Extract the [X, Y] coordinate from the center of the cell holding the provided text.  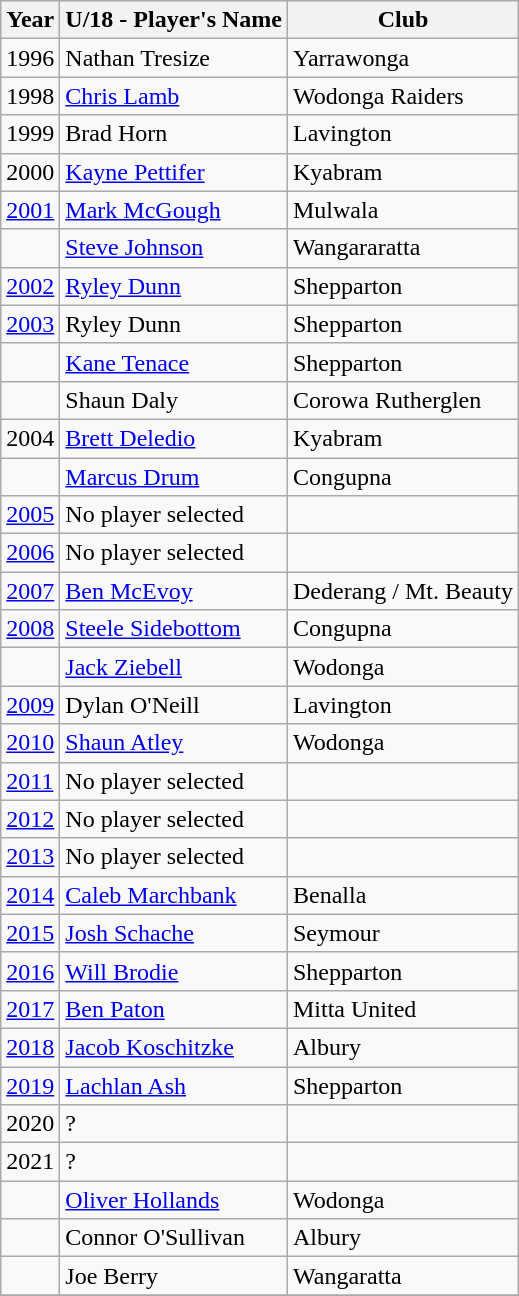
2000 [30, 172]
2006 [30, 553]
Ben McEvoy [174, 591]
Steve Johnson [174, 248]
Wodonga Raiders [402, 96]
Kane Tenace [174, 362]
2018 [30, 1047]
Benalla [402, 895]
Dederang / Mt. Beauty [402, 591]
Jack Ziebell [174, 667]
2014 [30, 895]
Marcus Drum [174, 477]
Nathan Tresize [174, 58]
Connor O'Sullivan [174, 1238]
2008 [30, 629]
Kayne Pettifer [174, 172]
Seymour [402, 933]
U/18 - Player's Name [174, 20]
1996 [30, 58]
2017 [30, 1009]
2010 [30, 743]
1998 [30, 96]
Chris Lamb [174, 96]
2016 [30, 971]
Shaun Daly [174, 400]
Steele Sidebottom [174, 629]
Shaun Atley [174, 743]
Lachlan Ash [174, 1085]
2005 [30, 515]
2004 [30, 438]
Year [30, 20]
2002 [30, 286]
2009 [30, 705]
Club [402, 20]
Mulwala [402, 210]
2019 [30, 1085]
Oliver Hollands [174, 1200]
2021 [30, 1162]
2001 [30, 210]
Dylan O'Neill [174, 705]
Wangararatta [402, 248]
Josh Schache [174, 933]
2007 [30, 591]
Brett Deledio [174, 438]
2011 [30, 781]
2015 [30, 933]
Jacob Koschitzke [174, 1047]
2013 [30, 857]
Joe Berry [174, 1276]
Yarrawonga [402, 58]
Mitta United [402, 1009]
Will Brodie [174, 971]
Caleb Marchbank [174, 895]
Mark McGough [174, 210]
Brad Horn [174, 134]
2020 [30, 1124]
Wangaratta [402, 1276]
2003 [30, 324]
Ben Paton [174, 1009]
Corowa Rutherglen [402, 400]
1999 [30, 134]
2012 [30, 819]
